From the cell containing the given text, extract its center point as [X, Y] coordinate. 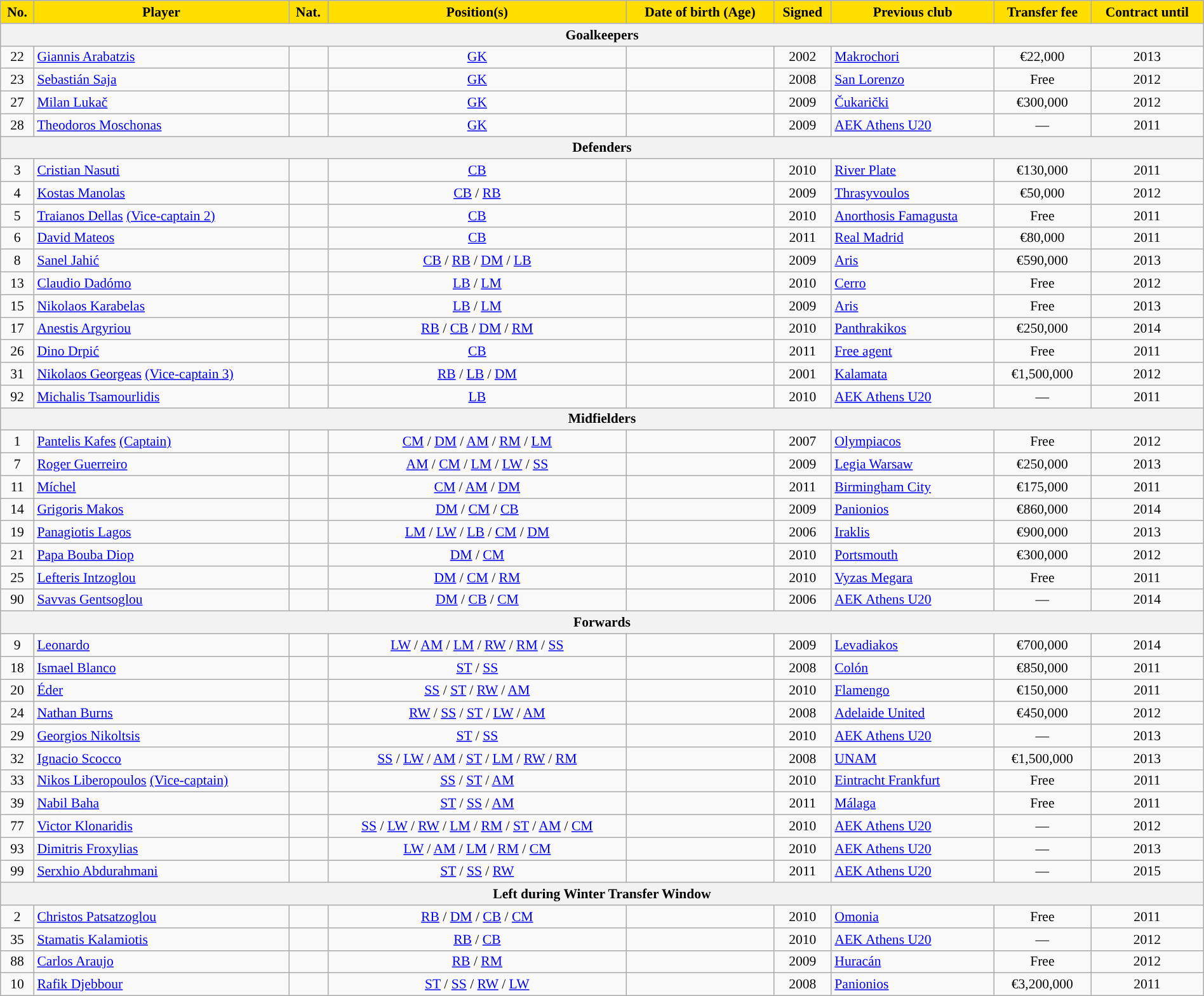
Birmingham City [913, 487]
€3,200,000 [1042, 985]
CM / DM / AM / RM / LM [477, 442]
Kalamata [913, 374]
Savvas Gentsoglou [161, 600]
93 [18, 849]
David Mateos [161, 238]
14 [18, 510]
Papa Bouba Diop [161, 555]
Pantelis Kafes (Captain) [161, 442]
Anestis Argyriou [161, 329]
Christos Patsatzoglou [161, 917]
Huracán [913, 962]
Panthrakikos [913, 329]
19 [18, 533]
Flamengo [913, 691]
€900,000 [1042, 533]
10 [18, 985]
Thrasyvoulos [913, 193]
2002 [803, 57]
32 [18, 759]
LW / AM / LM / RM / CM [477, 849]
€80,000 [1042, 238]
Panagiotis Lagos [161, 533]
18 [18, 668]
San Lorenzo [913, 80]
SS / ST / RW / AM [477, 691]
Signed [803, 12]
DM / CM / CB [477, 510]
€700,000 [1042, 646]
ST / SS / RW [477, 872]
29 [18, 736]
ST / SS / AM [477, 804]
1 [18, 442]
DM / CM / RM [477, 578]
Giannis Arabatzis [161, 57]
2001 [803, 374]
SS / LW / AM / ST / LM / RW / RM [477, 759]
RB / LB / DM [477, 374]
Colón [913, 668]
Position(s) [477, 12]
Goalkeepers [602, 35]
Free agent [913, 352]
Contract until [1147, 12]
€22,000 [1042, 57]
9 [18, 646]
20 [18, 691]
90 [18, 600]
Real Madrid [913, 238]
Míchel [161, 487]
7 [18, 465]
Claudio Dadómo [161, 284]
Vyzas Megara [913, 578]
Ismael Blanco [161, 668]
Michalis Tsamourlidis [161, 397]
LB [477, 397]
Málaga [913, 804]
€130,000 [1042, 171]
Defenders [602, 148]
Portsmouth [913, 555]
26 [18, 352]
2015 [1147, 872]
Leonardo [161, 646]
6 [18, 238]
UNAM [913, 759]
RB / CB / DM / RM [477, 329]
Date of birth (Age) [700, 12]
DM / CM [477, 555]
€860,000 [1042, 510]
Previous club [913, 12]
31 [18, 374]
Cerro [913, 284]
Forwards [602, 623]
CM / AM / DM [477, 487]
Grigoris Makos [161, 510]
22 [18, 57]
Makrochori [913, 57]
RB / DM / CB / CM [477, 917]
RB / CB [477, 940]
28 [18, 125]
Čukarički [913, 103]
Victor Klonaridis [161, 827]
Anorthosis Famagusta [913, 216]
Nat. [309, 12]
35 [18, 940]
Sebastián Saja [161, 80]
77 [18, 827]
25 [18, 578]
LW / AM / LM / RW / RM / SS [477, 646]
Nikolaos Georgeas (Vice-captain 3) [161, 374]
DM / CB / CM [477, 600]
Georgios Nikoltsis [161, 736]
Roger Guerreiro [161, 465]
Nikolaos Karabelas [161, 306]
Carlos Araujo [161, 962]
RB / RM [477, 962]
Iraklis [913, 533]
Nabil Baha [161, 804]
15 [18, 306]
Legia Warsaw [913, 465]
8 [18, 261]
Transfer fee [1042, 12]
92 [18, 397]
€150,000 [1042, 691]
17 [18, 329]
AM / CM / LM / LW / SS [477, 465]
Lefteris Intzoglou [161, 578]
Nikos Liberopoulos (Vice-captain) [161, 781]
River Plate [913, 171]
2 [18, 917]
CB / RB [477, 193]
Stamatis Kalamiotis [161, 940]
Left during Winter Transfer Window [602, 894]
Serxhio Abdurahmani [161, 872]
Levadiakos [913, 646]
39 [18, 804]
13 [18, 284]
€50,000 [1042, 193]
RW / SS / ST / LW / AM [477, 714]
Traianos Dellas (Vice-captain 2) [161, 216]
Éder [161, 691]
88 [18, 962]
Olympiacos [913, 442]
€850,000 [1042, 668]
CB / RB / DM / LB [477, 261]
Milan Lukač [161, 103]
€590,000 [1042, 261]
Dino Drpić [161, 352]
4 [18, 193]
€450,000 [1042, 714]
Omonia [913, 917]
Kostas Manolas [161, 193]
LM / LW / LB / CM / DM [477, 533]
33 [18, 781]
Player [161, 12]
Nathan Burns [161, 714]
€175,000 [1042, 487]
SS / ST / AM [477, 781]
27 [18, 103]
99 [18, 872]
3 [18, 171]
Theodoros Moschonas [161, 125]
23 [18, 80]
2007 [803, 442]
Adelaide United [913, 714]
11 [18, 487]
Midfielders [602, 419]
5 [18, 216]
Sanel Jahić [161, 261]
Cristian Nasuti [161, 171]
Dimitris Froxylias [161, 849]
Eintracht Frankfurt [913, 781]
24 [18, 714]
Rafik Djebbour [161, 985]
Ignacio Scocco [161, 759]
21 [18, 555]
ST / SS / RW / LW [477, 985]
SS / LW / RW / LM / RM / ST / AM / CM [477, 827]
No. [18, 12]
